Capture the cell that displays the provided text and extract its (X, Y) central coordinate. 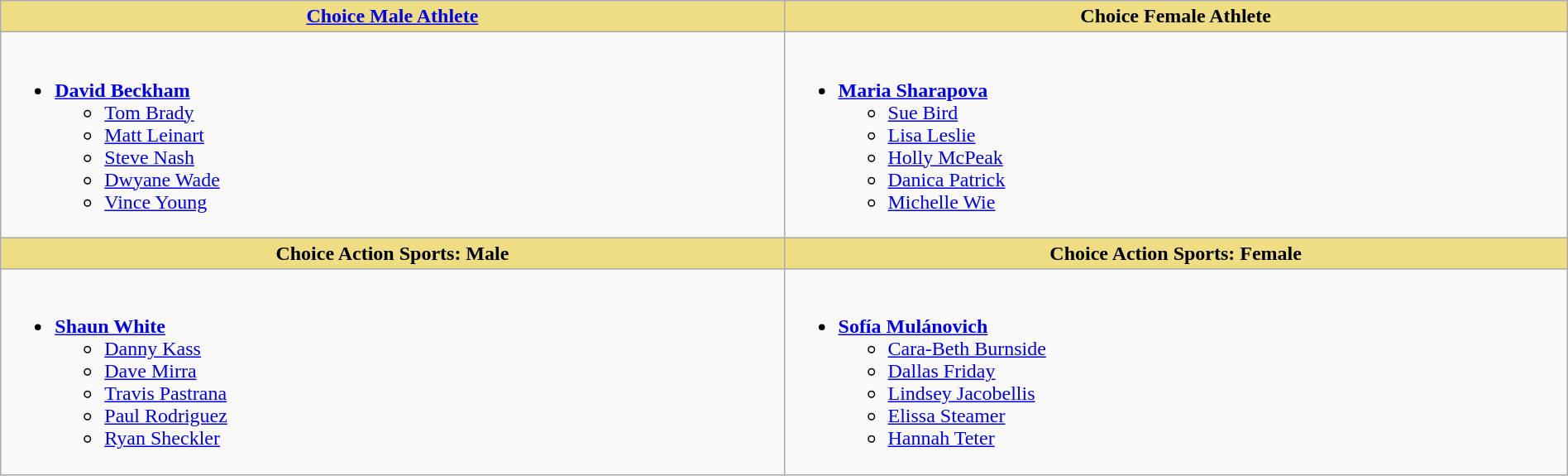
Choice Action Sports: Male (392, 253)
Choice Male Athlete (392, 17)
Maria SharapovaSue BirdLisa LeslieHolly McPeakDanica PatrickMichelle Wie (1176, 135)
David BeckhamTom BradyMatt LeinartSteve NashDwyane WadeVince Young (392, 135)
Choice Action Sports: Female (1176, 253)
Choice Female Athlete (1176, 17)
Shaun WhiteDanny KassDave MirraTravis PastranaPaul RodriguezRyan Sheckler (392, 372)
Sofía MulánovichCara-Beth BurnsideDallas FridayLindsey JacobellisElissa SteamerHannah Teter (1176, 372)
